For the text-containing cell, return its midpoint in [X, Y] coordinate format. 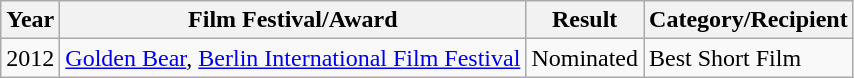
Film Festival/Award [293, 20]
Category/Recipient [749, 20]
Best Short Film [749, 58]
Golden Bear, Berlin International Film Festival [293, 58]
Year [30, 20]
2012 [30, 58]
Nominated [585, 58]
Result [585, 20]
